Locate the cell with the specified text and output its (x, y) center coordinate. 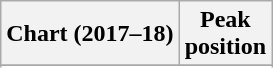
Chart (2017–18) (90, 34)
Peakposition (225, 34)
